For the text-containing cell, return its midpoint in [x, y] coordinate format. 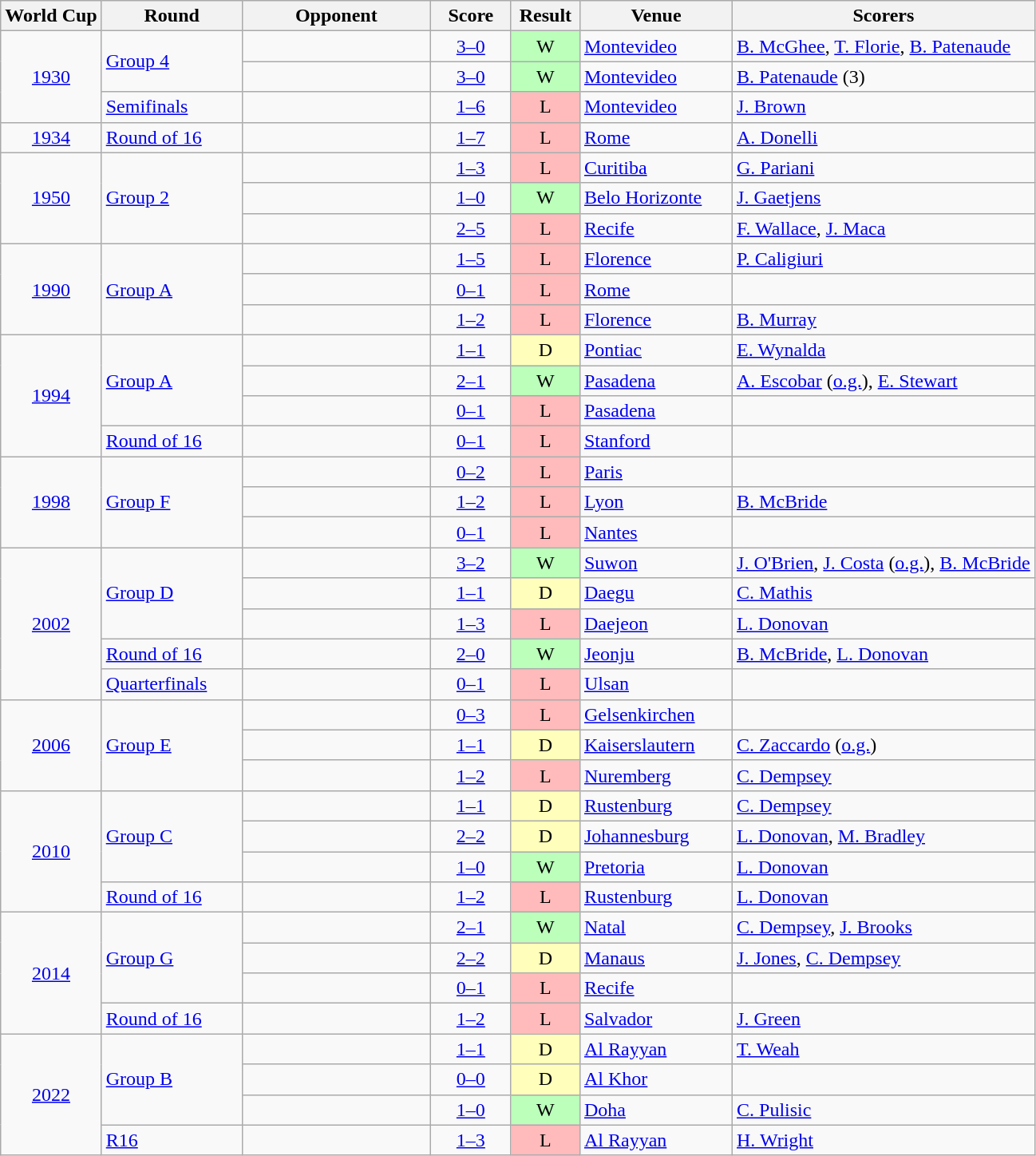
Score [471, 16]
E. Wynalda [884, 350]
G. Pariani [884, 168]
Kaiserslautern [656, 745]
A. Donelli [884, 137]
R16 [172, 1140]
Opponent [336, 16]
J. O'Brien, J. Costa (o.g.), B. McBride [884, 563]
Quarterfinals [172, 684]
1–5 [471, 259]
Scorers [884, 16]
Lyon [656, 502]
1–7 [471, 137]
Pontiac [656, 350]
1934 [51, 137]
1990 [51, 289]
Group G [172, 958]
Natal [656, 928]
Salvador [656, 1019]
Jeonju [656, 654]
Nantes [656, 532]
B. McBride [884, 502]
1930 [51, 77]
J. Gaetjens [884, 198]
Nuremberg [656, 775]
Al Khor [656, 1079]
Group C [172, 836]
A. Escobar (o.g.), E. Stewart [884, 381]
Pretoria [656, 866]
Daegu [656, 593]
C. Zaccardo (o.g.) [884, 745]
Group D [172, 593]
3–2 [471, 563]
Result [545, 16]
1998 [51, 502]
0–0 [471, 1079]
2–0 [471, 654]
C. Pulisic [884, 1110]
F. Wallace, J. Maca [884, 228]
T. Weah [884, 1049]
Semifinals [172, 107]
Venue [656, 16]
0–3 [471, 715]
Johannesburg [656, 836]
2006 [51, 745]
Manaus [656, 958]
C. Mathis [884, 593]
2022 [51, 1095]
Group F [172, 502]
P. Caligiuri [884, 259]
B. McGhee, T. Florie, B. Patenaude [884, 46]
Stanford [656, 441]
Suwon [656, 563]
0–2 [471, 472]
B. Murray [884, 319]
Doha [656, 1110]
C. Dempsey, J. Brooks [884, 928]
1–6 [471, 107]
H. Wright [884, 1140]
Gelsenkirchen [656, 715]
L. Donovan, M. Bradley [884, 836]
J. Jones, C. Dempsey [884, 958]
Belo Horizonte [656, 198]
2014 [51, 973]
Ulsan [656, 684]
2010 [51, 851]
B. McBride, L. Donovan [884, 654]
B. Patenaude (3) [884, 77]
2–5 [471, 228]
Round [172, 16]
Group E [172, 745]
1950 [51, 198]
Paris [656, 472]
J. Brown [884, 107]
2002 [51, 624]
World Cup [51, 16]
Daejeon [656, 624]
Group 4 [172, 61]
J. Green [884, 1019]
Curitiba [656, 168]
Group 2 [172, 198]
1994 [51, 395]
Group B [172, 1079]
